Find where the given text appears and provide that cell's center as [x, y] coordinate. 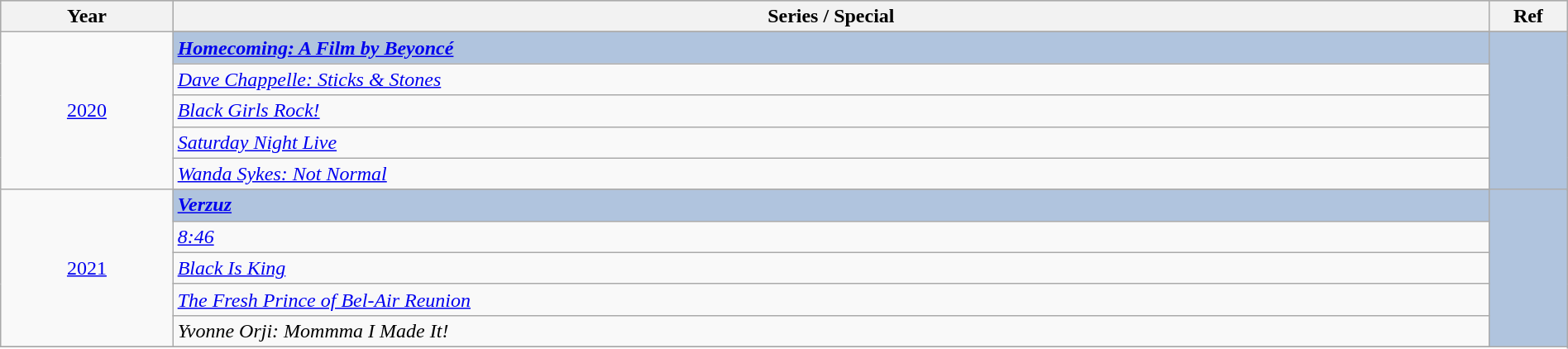
Wanda Sykes: Not Normal [830, 174]
Series / Special [830, 17]
Ref [1528, 17]
Yvonne Orji: Mommma I Made It! [830, 331]
2020 [87, 111]
2021 [87, 268]
Year [87, 17]
Black Girls Rock! [830, 111]
Verzuz [830, 205]
8:46 [830, 237]
The Fresh Prince of Bel-Air Reunion [830, 299]
Saturday Night Live [830, 142]
Homecoming: A Film by Beyoncé [830, 48]
Dave Chappelle: Sticks & Stones [830, 79]
Black Is King [830, 268]
